From the cell containing the given text, extract its center point as [X, Y] coordinate. 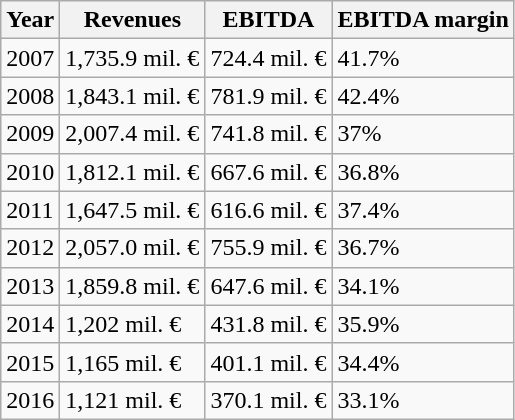
647.6 mil. € [268, 286]
1,843.1 mil. € [132, 96]
755.9 mil. € [268, 248]
401.1 mil. € [268, 362]
741.8 mil. € [268, 134]
2,057.0 mil. € [132, 248]
1,735.9 mil. € [132, 58]
2015 [30, 362]
34.1% [423, 286]
Revenues [132, 20]
42.4% [423, 96]
2014 [30, 324]
2,007.4 mil. € [132, 134]
1,647.5 mil. € [132, 210]
1,812.1 mil. € [132, 172]
33.1% [423, 400]
616.6 mil. € [268, 210]
36.8% [423, 172]
37% [423, 134]
2013 [30, 286]
1,202 mil. € [132, 324]
1,165 mil. € [132, 362]
EBITDA margin [423, 20]
2011 [30, 210]
1,121 mil. € [132, 400]
667.6 mil. € [268, 172]
35.9% [423, 324]
1,859.8 mil. € [132, 286]
36.7% [423, 248]
724.4 mil. € [268, 58]
2012 [30, 248]
Year [30, 20]
34.4% [423, 362]
431.8 mil. € [268, 324]
2008 [30, 96]
2007 [30, 58]
2010 [30, 172]
370.1 mil. € [268, 400]
37.4% [423, 210]
EBITDA [268, 20]
2009 [30, 134]
781.9 mil. € [268, 96]
2016 [30, 400]
41.7% [423, 58]
